Identify which cell holds the provided text, then report its [x, y] central coordinate. 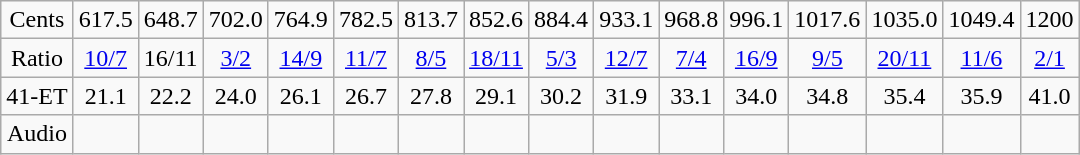
29.1 [496, 96]
8/5 [430, 58]
617.5 [106, 20]
Cents [37, 20]
16/11 [170, 58]
Ratio [37, 58]
16/9 [756, 58]
11/6 [982, 58]
18/11 [496, 58]
933.1 [626, 20]
884.4 [562, 20]
35.4 [904, 96]
1017.6 [828, 20]
1035.0 [904, 20]
20/11 [904, 58]
852.6 [496, 20]
968.8 [692, 20]
1200 [1050, 20]
702.0 [236, 20]
26.7 [366, 96]
31.9 [626, 96]
648.7 [170, 20]
813.7 [430, 20]
9/5 [828, 58]
996.1 [756, 20]
1049.4 [982, 20]
5/3 [562, 58]
Audio [37, 134]
11/7 [366, 58]
21.1 [106, 96]
2/1 [1050, 58]
27.8 [430, 96]
41.0 [1050, 96]
782.5 [366, 20]
7/4 [692, 58]
764.9 [300, 20]
12/7 [626, 58]
35.9 [982, 96]
34.8 [828, 96]
3/2 [236, 58]
34.0 [756, 96]
30.2 [562, 96]
26.1 [300, 96]
22.2 [170, 96]
41-ET [37, 96]
33.1 [692, 96]
10/7 [106, 58]
24.0 [236, 96]
14/9 [300, 58]
